Scan for the cell matching the given text and deliver its (X, Y) coordinate at center. 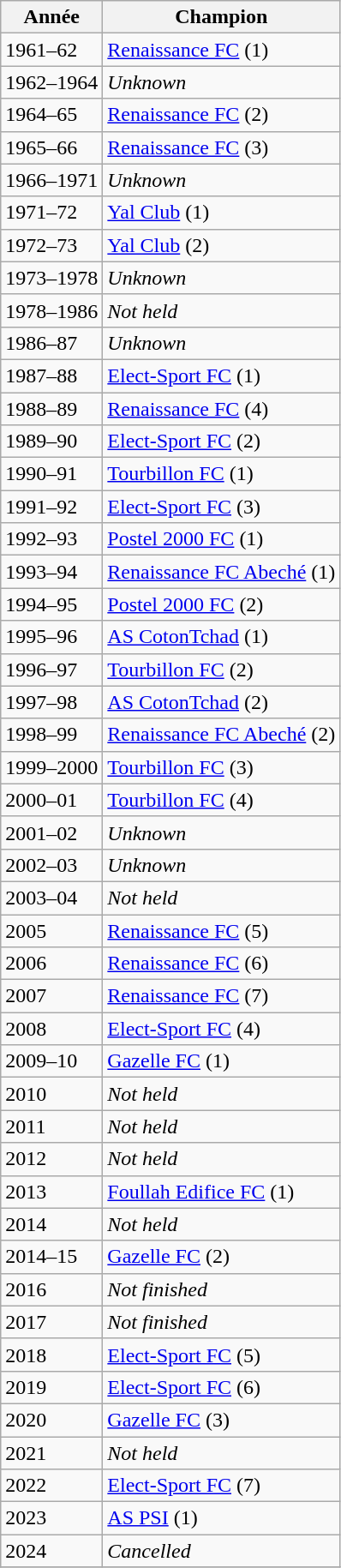
Gazelle FC (2) (221, 1257)
1989–90 (51, 442)
1971–72 (51, 213)
Foullah Edifice FC (1) (221, 1192)
2003–04 (51, 898)
Année (51, 17)
2023 (51, 1518)
2010 (51, 1094)
2014–15 (51, 1257)
2019 (51, 1387)
1998–99 (51, 735)
Elect-Sport FC (7) (221, 1486)
Renaissance FC (3) (221, 147)
1978–1986 (51, 310)
Elect-Sport FC (6) (221, 1387)
2017 (51, 1322)
1990–91 (51, 474)
1961–62 (51, 50)
AS PSI (1) (221, 1518)
Postel 2000 FC (2) (221, 604)
1964–65 (51, 115)
2013 (51, 1192)
1996–97 (51, 670)
1973–1978 (51, 278)
2000–01 (51, 800)
Renaissance FC (2) (221, 115)
1988–89 (51, 409)
2024 (51, 1551)
1995–96 (51, 637)
Renaissance FC Abeché (1) (221, 572)
1965–66 (51, 147)
2009–10 (51, 1061)
2008 (51, 1029)
Tourbillon FC (2) (221, 670)
Elect-Sport FC (1) (221, 375)
Yal Club (1) (221, 213)
Renaissance FC Abeché (2) (221, 735)
Tourbillon FC (1) (221, 474)
1966–1971 (51, 180)
2014 (51, 1224)
1972–73 (51, 245)
2018 (51, 1355)
2002–03 (51, 865)
1993–94 (51, 572)
1997–98 (51, 702)
Elect-Sport FC (4) (221, 1029)
1991–92 (51, 507)
Tourbillon FC (4) (221, 800)
Renaissance FC (4) (221, 409)
2011 (51, 1126)
AS CotonTchad (1) (221, 637)
1999–2000 (51, 767)
1986–87 (51, 343)
2005 (51, 930)
1992–93 (51, 539)
AS CotonTchad (2) (221, 702)
Renaissance FC (5) (221, 930)
2020 (51, 1420)
2021 (51, 1453)
2001–02 (51, 832)
Yal Club (2) (221, 245)
Gazelle FC (3) (221, 1420)
2016 (51, 1289)
Gazelle FC (1) (221, 1061)
2022 (51, 1486)
Elect-Sport FC (2) (221, 442)
Renaissance FC (6) (221, 964)
1987–88 (51, 375)
Cancelled (221, 1551)
1994–95 (51, 604)
2006 (51, 964)
Elect-Sport FC (3) (221, 507)
2012 (51, 1159)
Champion (221, 17)
Postel 2000 FC (1) (221, 539)
1962–1964 (51, 82)
Elect-Sport FC (5) (221, 1355)
Renaissance FC (1) (221, 50)
2007 (51, 996)
Tourbillon FC (3) (221, 767)
Renaissance FC (7) (221, 996)
